Scan for the cell matching the given text and deliver its [x, y] coordinate at center. 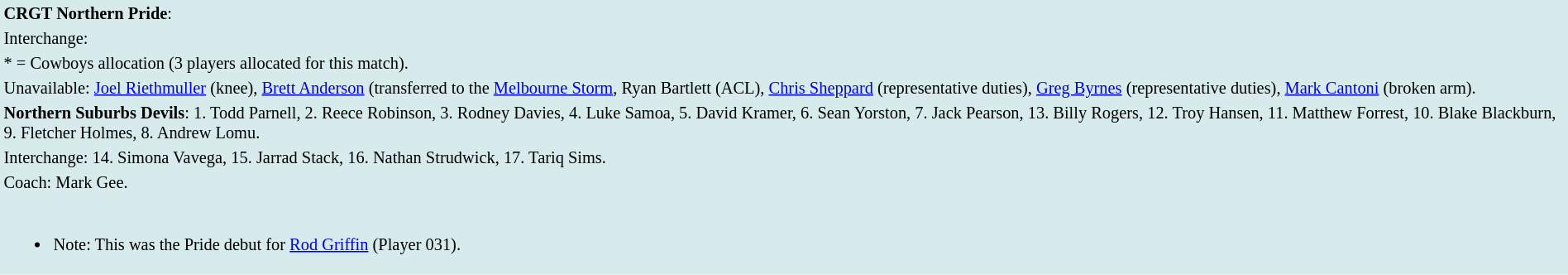
Note: This was the Pride debut for Rod Griffin (Player 031). [784, 234]
Interchange: [784, 38]
Interchange: 14. Simona Vavega, 15. Jarrad Stack, 16. Nathan Strudwick, 17. Tariq Sims. [784, 157]
* = Cowboys allocation (3 players allocated for this match). [784, 63]
Coach: Mark Gee. [784, 182]
CRGT Northern Pride: [784, 13]
